Scan for the cell matching the given text and deliver its [x, y] coordinate at center. 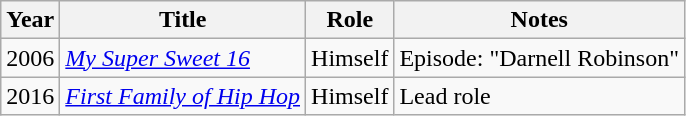
My Super Sweet 16 [183, 58]
Role [350, 20]
2016 [30, 96]
2006 [30, 58]
Episode: "Darnell Robinson" [540, 58]
Title [183, 20]
Notes [540, 20]
Lead role [540, 96]
First Family of Hip Hop [183, 96]
Year [30, 20]
